Provide the (x, y) coordinate of the cell's center where the given text is located.  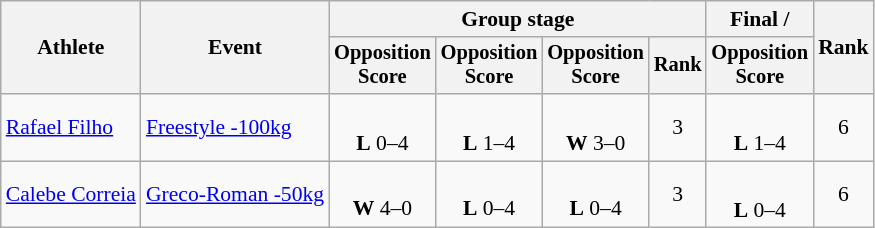
Athlete (71, 48)
W 3–0 (596, 128)
W 4–0 (382, 194)
Event (235, 48)
Freestyle -100kg (235, 128)
Rafael Filho (71, 128)
Group stage (518, 19)
Calebe Correia (71, 194)
Greco-Roman -50kg (235, 194)
Final / (760, 19)
